Provide the [x, y] coordinate of the cell's center where the given text is located.  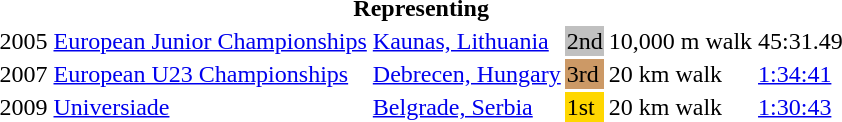
1st [584, 107]
European Junior Championships [210, 41]
Debrecen, Hungary [466, 74]
Universiade [210, 107]
10,000 m walk [680, 41]
Kaunas, Lithuania [466, 41]
Belgrade, Serbia [466, 107]
3rd [584, 74]
European U23 Championships [210, 74]
2nd [584, 41]
